Determine the (X, Y) coordinate at the center of the cell enclosing the given text.  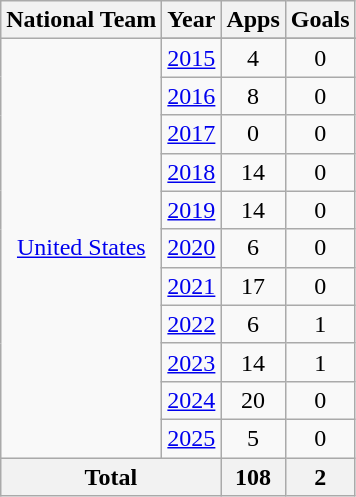
2017 (192, 134)
National Team (82, 20)
2020 (192, 248)
2024 (192, 400)
4 (253, 58)
Total (111, 477)
2015 (192, 58)
8 (253, 96)
2018 (192, 172)
2021 (192, 286)
20 (253, 400)
Year (192, 20)
2019 (192, 210)
2023 (192, 362)
17 (253, 286)
2016 (192, 96)
2025 (192, 438)
2022 (192, 324)
Goals (320, 20)
5 (253, 438)
108 (253, 477)
United States (82, 248)
Apps (253, 20)
2 (320, 477)
